Locate the cell with the specified text and output its (X, Y) center coordinate. 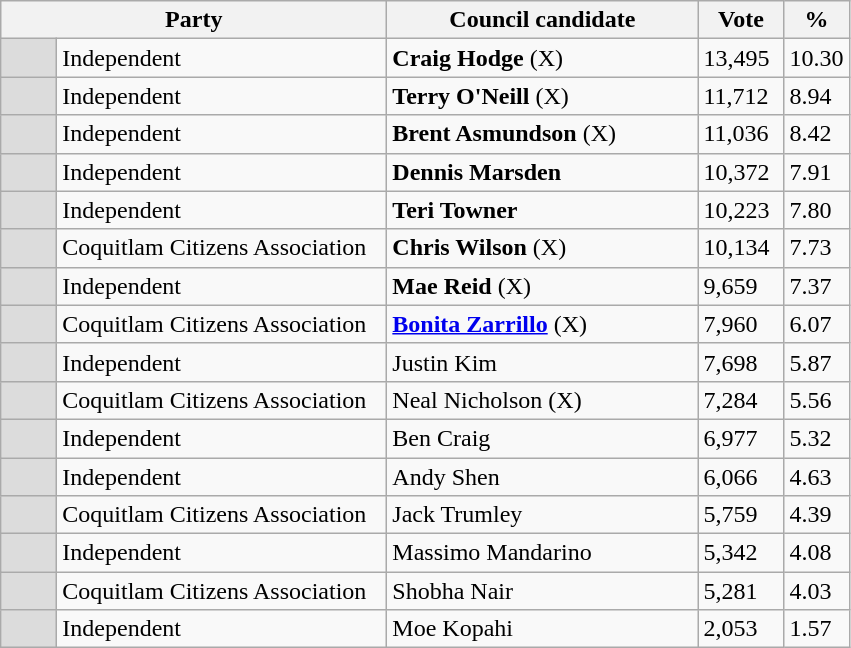
7.91 (816, 172)
Moe Kopahi (542, 629)
10.30 (816, 58)
6,977 (741, 438)
10,134 (741, 248)
7,284 (741, 400)
7,960 (741, 324)
7,698 (741, 362)
11,712 (741, 96)
Massimo Mandarino (542, 553)
% (816, 20)
7.73 (816, 248)
Brent Asmundson (X) (542, 134)
6,066 (741, 477)
Neal Nicholson (X) (542, 400)
9,659 (741, 286)
1.57 (816, 629)
5.32 (816, 438)
Chris Wilson (X) (542, 248)
2,053 (741, 629)
4.63 (816, 477)
Bonita Zarrillo (X) (542, 324)
10,372 (741, 172)
Party (194, 20)
4.08 (816, 553)
Vote (741, 20)
7.80 (816, 210)
5,759 (741, 515)
Shobha Nair (542, 591)
Terry O'Neill (X) (542, 96)
Justin Kim (542, 362)
11,036 (741, 134)
Jack Trumley (542, 515)
Craig Hodge (X) (542, 58)
4.39 (816, 515)
13,495 (741, 58)
7.37 (816, 286)
5.87 (816, 362)
Council candidate (542, 20)
Ben Craig (542, 438)
Mae Reid (X) (542, 286)
Dennis Marsden (542, 172)
Teri Towner (542, 210)
5,342 (741, 553)
5,281 (741, 591)
4.03 (816, 591)
Andy Shen (542, 477)
8.94 (816, 96)
10,223 (741, 210)
5.56 (816, 400)
6.07 (816, 324)
8.42 (816, 134)
